Locate the cell with the specified text and output its [X, Y] center coordinate. 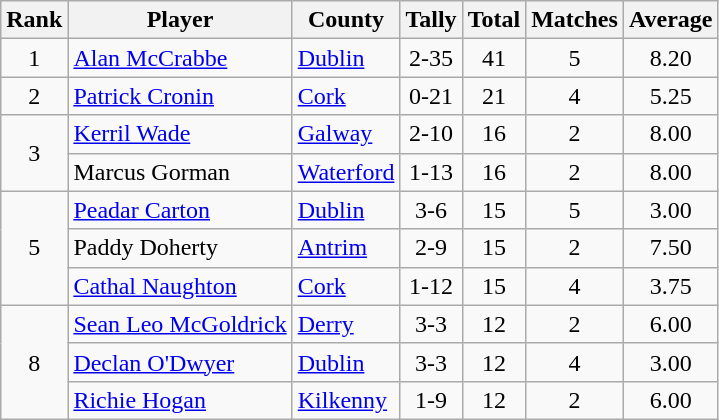
Galway [346, 134]
5.25 [670, 96]
County [346, 20]
8.20 [670, 58]
2-9 [431, 248]
Paddy Doherty [180, 248]
Marcus Gorman [180, 172]
7.50 [670, 248]
Sean Leo McGoldrick [180, 324]
3-6 [431, 210]
Cathal Naughton [180, 286]
Average [670, 20]
3 [34, 153]
Kilkenny [346, 400]
1-9 [431, 400]
1-13 [431, 172]
Player [180, 20]
1 [34, 58]
Rank [34, 20]
Total [494, 20]
2-35 [431, 58]
2-10 [431, 134]
Antrim [346, 248]
3.75 [670, 286]
Patrick Cronin [180, 96]
Derry [346, 324]
Tally [431, 20]
Alan McCrabbe [180, 58]
41 [494, 58]
Waterford [346, 172]
0-21 [431, 96]
Declan O'Dwyer [180, 362]
Peadar Carton [180, 210]
8 [34, 362]
Kerril Wade [180, 134]
21 [494, 96]
1-12 [431, 286]
Matches [575, 20]
Richie Hogan [180, 400]
